For the text-containing cell, return its midpoint in [x, y] coordinate format. 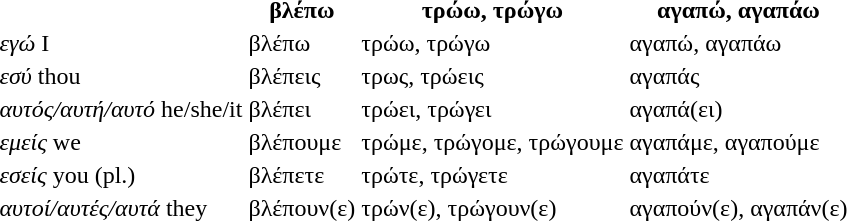
βλέπει [302, 109]
βλέπω [302, 43]
βλέπεις [302, 76]
τρως, τρώεις [492, 76]
τρώει, τρώγει [492, 109]
τρώτε, τρώγετε [492, 175]
βλέπετε [302, 175]
τρώμε, τρώγομε, τρώγουμε [492, 142]
τρώω, τρώγω [492, 43]
βλέπουμε [302, 142]
